Capture the cell that displays the provided text and extract its (x, y) central coordinate. 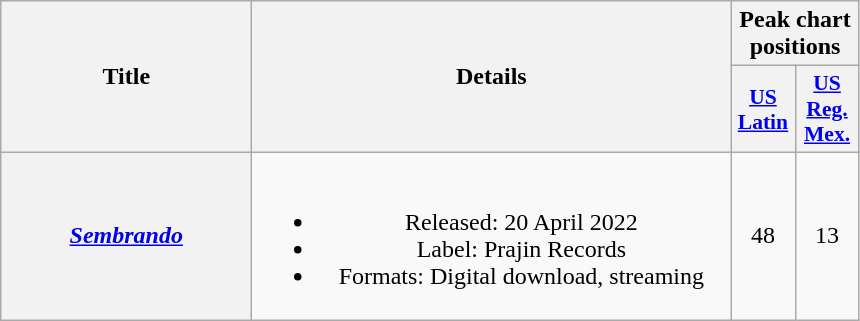
USReg.Mex. (827, 110)
Released: 20 April 2022Label: Prajin RecordsFormats: Digital download, streaming (492, 236)
48 (763, 236)
Peak chart positions (795, 34)
13 (827, 236)
Details (492, 77)
Sembrando (126, 236)
USLatin (763, 110)
Title (126, 77)
